Return the (x, y) coordinate for the center point of the cell that contains the specified text.  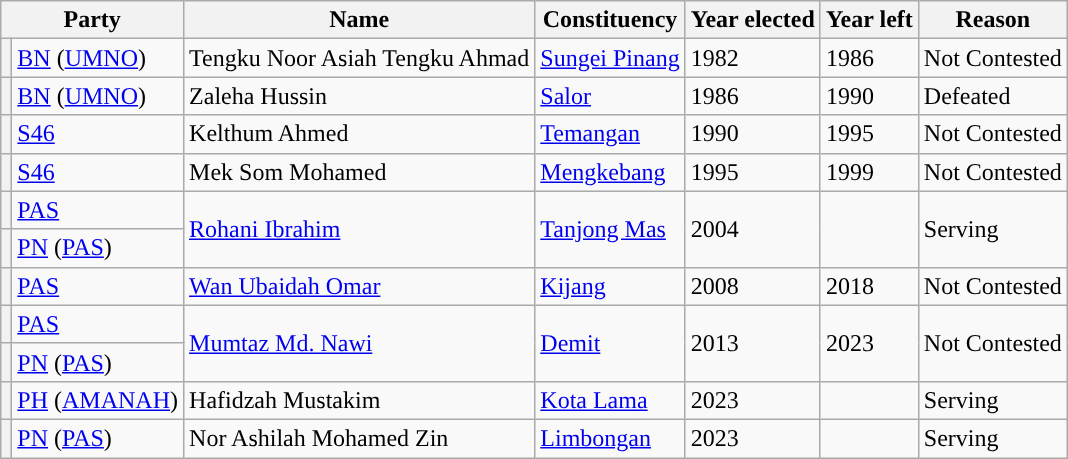
Demit (610, 343)
Temangan (610, 134)
Kijang (610, 286)
1982 (752, 58)
2008 (752, 286)
Rohani Ibrahim (360, 229)
Limbongan (610, 438)
1999 (869, 172)
Tengku Noor Asiah Tengku Ahmad (360, 58)
Kelthum Ahmed (360, 134)
2018 (869, 286)
Constituency (610, 20)
Party (92, 20)
Hafidzah Mustakim (360, 400)
Defeated (992, 96)
Mengkebang (610, 172)
Kota Lama (610, 400)
2004 (752, 229)
2013 (752, 343)
Zaleha Hussin (360, 96)
Wan Ubaidah Omar (360, 286)
Mumtaz Md. Nawi (360, 343)
Salor (610, 96)
Nor Ashilah Mohamed Zin (360, 438)
Name (360, 20)
Tanjong Mas (610, 229)
Year left (869, 20)
Year elected (752, 20)
PH (AMANAH) (98, 400)
Mek Som Mohamed (360, 172)
Reason (992, 20)
Sungei Pinang (610, 58)
